Locate the cell with the specified text and output its (X, Y) center coordinate. 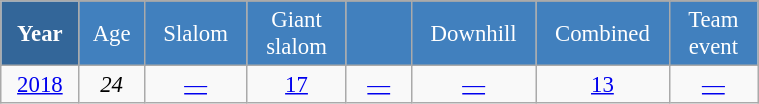
24 (112, 85)
Combined (602, 34)
Slalom (196, 34)
2018 (40, 85)
Team event (714, 34)
Year (40, 34)
13 (602, 85)
Downhill (473, 34)
Age (112, 34)
Giantslalom (296, 34)
17 (296, 85)
